Find where the given text appears and provide that cell's center as (X, Y) coordinate. 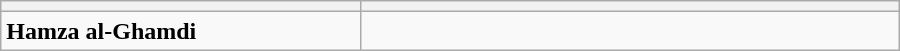
Hamza al-Ghamdi (180, 31)
